For the text-containing cell, return its midpoint in [X, Y] coordinate format. 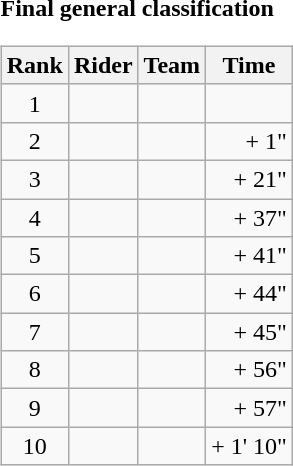
+ 1' 10" [250, 446]
+ 41" [250, 256]
4 [34, 217]
1 [34, 103]
2 [34, 141]
5 [34, 256]
+ 21" [250, 179]
Rider [103, 65]
+ 56" [250, 370]
8 [34, 370]
10 [34, 446]
+ 44" [250, 294]
7 [34, 332]
Team [172, 65]
Time [250, 65]
+ 1" [250, 141]
+ 37" [250, 217]
3 [34, 179]
Rank [34, 65]
+ 57" [250, 408]
6 [34, 294]
9 [34, 408]
+ 45" [250, 332]
